Provide the [X, Y] coordinate of the cell's center where the given text is located.  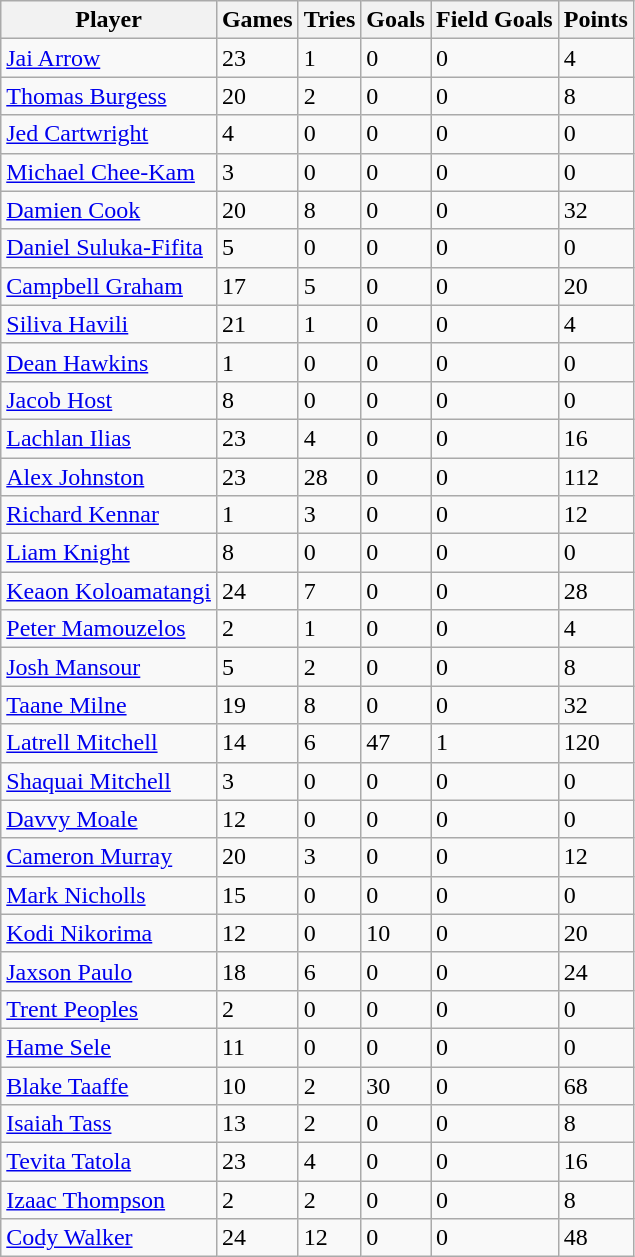
Thomas Burgess [109, 96]
Latrell Mitchell [109, 743]
11 [257, 1047]
Field Goals [494, 20]
14 [257, 743]
Jai Arrow [109, 58]
Mark Nicholls [109, 895]
17 [257, 286]
15 [257, 895]
Shaquai Mitchell [109, 781]
Daniel Suluka-Fifita [109, 248]
Tevita Tatola [109, 1162]
Lachlan Ilias [109, 438]
Izaac Thompson [109, 1200]
Josh Mansour [109, 667]
120 [596, 743]
Campbell Graham [109, 286]
13 [257, 1124]
48 [596, 1238]
21 [257, 324]
19 [257, 705]
Tries [330, 20]
Cameron Murray [109, 857]
Kodi Nikorima [109, 933]
Jaxson Paulo [109, 971]
Trent Peoples [109, 1009]
7 [330, 591]
68 [596, 1085]
Richard Kennar [109, 515]
Jed Cartwright [109, 134]
Player [109, 20]
Peter Mamouzelos [109, 629]
Blake Taaffe [109, 1085]
Liam Knight [109, 553]
112 [596, 477]
Hame Sele [109, 1047]
Davvy Moale [109, 819]
Dean Hawkins [109, 362]
Jacob Host [109, 400]
Damien Cook [109, 210]
30 [396, 1085]
Keaon Koloamatangi [109, 591]
Alex Johnston [109, 477]
18 [257, 971]
Siliva Havili [109, 324]
Taane Milne [109, 705]
47 [396, 743]
Cody Walker [109, 1238]
Isaiah Tass [109, 1124]
Michael Chee-Kam [109, 172]
Games [257, 20]
Goals [396, 20]
Points [596, 20]
